For the text-containing cell, return its midpoint in (x, y) coordinate format. 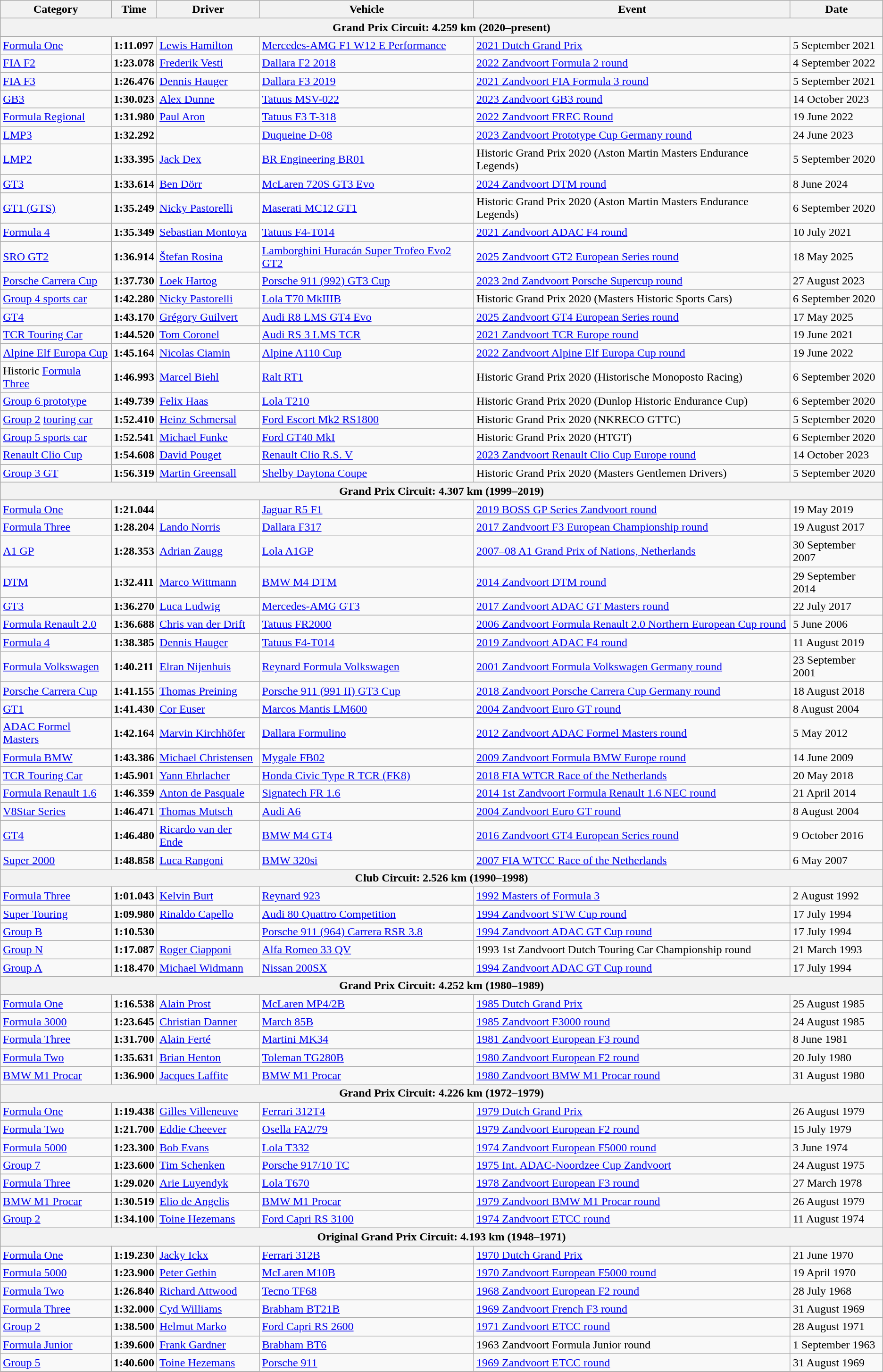
1:56.319 (134, 473)
Tim Schenken (208, 1165)
30 September 2007 (836, 551)
Lola T70 MkIIIB (367, 299)
1981 Zandvoort European F3 round (632, 1039)
Renault Clio R.S. V (367, 455)
McLaren 720S GT3 Evo (367, 183)
Jaguar R5 F1 (367, 509)
27 March 1978 (836, 1183)
2021 Zandvoort TCR Europe round (632, 335)
Brabham BT6 (367, 1345)
Gilles Villeneuve (208, 1111)
1 September 1963 (836, 1345)
1:23.600 (134, 1165)
2022 Zandvoort Alpine Elf Europa Cup round (632, 353)
1979 Zandvoort European F2 round (632, 1129)
1:09.980 (134, 914)
Reynard 923 (367, 896)
8 June 1981 (836, 1039)
Dallara F3 2019 (367, 81)
2006 Zandvoort Formula Renault 2.0 Northern European Cup round (632, 624)
1:41.155 (134, 691)
1994 Zandvoort STW Cup round (632, 914)
Super Touring (56, 914)
Cor Euser (208, 709)
1969 Zandvoort ETCC round (632, 1363)
Tecno TF68 (367, 1291)
3 June 1974 (836, 1147)
Grand Prix Circuit: 4.307 km (1999–2019) (441, 491)
Group A (56, 968)
Lola A1GP (367, 551)
Ralt RT1 (367, 377)
9 October 2016 (836, 836)
29 September 2014 (836, 582)
1:44.520 (134, 335)
1970 Dutch Grand Prix (632, 1255)
Porsche 911 (991 II) GT3 Cup (367, 691)
BMW M4 DTM (367, 582)
1:19.230 (134, 1255)
1:23.078 (134, 63)
GT1 (GTS) (56, 208)
18 May 2025 (836, 257)
Lamborghini Huracán Super Trofeo Evo2 GT2 (367, 257)
Alfa Romeo 33 QV (367, 950)
Formula 3000 (56, 1022)
25 August 1985 (836, 1004)
2014 1st Zandvoort Formula Renault 1.6 NEC round (632, 793)
4 September 2022 (836, 63)
Formula Regional (56, 117)
Alpine Elf Europa Cup (56, 353)
Michael Funke (208, 437)
GB3 (56, 99)
2021 Zandvoort FIA Formula 3 round (632, 81)
2009 Zandvoort Formula BMW Europe round (632, 757)
5 June 2006 (836, 624)
1:42.164 (134, 733)
1:43.170 (134, 317)
14 June 2009 (836, 757)
Tatuus FR2000 (367, 624)
Tatuus F3 T-318 (367, 117)
1:28.353 (134, 551)
Osella FA2/79 (367, 1129)
19 August 2017 (836, 527)
Historic Formula Three (56, 377)
Eddie Cheever (208, 1129)
1968 Zandvoort European F2 round (632, 1291)
23 September 2001 (836, 667)
Formula Renault 1.6 (56, 793)
1:30.023 (134, 99)
24 June 2023 (836, 135)
Historic Grand Prix 2020 (NKRECO GTTC) (632, 419)
Tom Coronel (208, 335)
Historic Grand Prix 2020 (Masters Historic Sports Cars) (632, 299)
Loek Hartog (208, 281)
Lola T670 (367, 1183)
1979 Dutch Grand Prix (632, 1111)
Ricardo van der Ende (208, 836)
1:38.385 (134, 642)
Shelby Daytona Coupe (367, 473)
Heinz Schmersal (208, 419)
BR Engineering BR01 (367, 159)
1:23.900 (134, 1273)
20 May 2018 (836, 775)
Group 3 GT (56, 473)
Martin Greensall (208, 473)
2007–08 A1 Grand Prix of Nations, Netherlands (632, 551)
2022 Zandvoort Formula 2 round (632, 63)
1993 1st Zandvoort Dutch Touring Car Championship round (632, 950)
1:49.739 (134, 401)
David Pouget (208, 455)
Marcos Mantis LM600 (367, 709)
1971 Zandvoort ETCC round (632, 1327)
6 May 2007 (836, 860)
Historic Grand Prix 2020 (Historische Monoposto Racing) (632, 377)
Group 5 (56, 1363)
1:28.204 (134, 527)
1:45.164 (134, 353)
Marco Wittmann (208, 582)
1:01.043 (134, 896)
Mercedes-AMG GT3 (367, 607)
McLaren MP4/2B (367, 1004)
Štefan Rosina (208, 257)
Group B (56, 932)
Grégory Guilvert (208, 317)
19 May 2019 (836, 509)
Group 7 (56, 1165)
2017 Zandvoort ADAC GT Masters round (632, 607)
Ford GT40 MkI (367, 437)
2001 Zandvoort Formula Volkswagen Germany round (632, 667)
Paul Aron (208, 117)
Ford Capri RS 2600 (367, 1327)
Grand Prix Circuit: 4.259 km (2020–present) (441, 27)
McLaren M10B (367, 1273)
Historic Grand Prix 2020 (HTGT) (632, 437)
Duqueine D-08 (367, 135)
2023 Zandvoort GB3 round (632, 99)
1:18.470 (134, 968)
2016 Zandvoort GT4 European Series round (632, 836)
Formula Volkswagen (56, 667)
1:38.500 (134, 1327)
1:32.000 (134, 1309)
1985 Dutch Grand Prix (632, 1004)
1:26.476 (134, 81)
11 August 1974 (836, 1219)
1:52.410 (134, 419)
Frank Gardner (208, 1345)
Audi R8 LMS GT4 Evo (367, 317)
2017 Zandvoort F3 European Championship round (632, 527)
A1 GP (56, 551)
1:19.438 (134, 1111)
1:40.211 (134, 667)
1980 Zandvoort European F2 round (632, 1057)
Ferrari 312T4 (367, 1111)
Richard Attwood (208, 1291)
1:35.631 (134, 1057)
1:33.395 (134, 159)
Michael Widmann (208, 968)
Porsche 911 (367, 1363)
Frederik Vesti (208, 63)
10 July 2021 (836, 232)
BMW M4 GT4 (367, 836)
1:36.914 (134, 257)
Chris van der Drift (208, 624)
Signatech FR 1.6 (367, 793)
Rinaldo Capello (208, 914)
1:36.270 (134, 607)
21 March 1993 (836, 950)
1975 Int. ADAC-Noordzee Cup Zandvoort (632, 1165)
1:26.840 (134, 1291)
Dallara F2 2018 (367, 63)
2021 Zandvoort ADAC F4 round (632, 232)
Elran Nijenhuis (208, 667)
2025 Zandvoort GT2 European Series round (632, 257)
Dallara F317 (367, 527)
1978 Zandvoort European F3 round (632, 1183)
Renault Clio Cup (56, 455)
1:36.688 (134, 624)
March 85B (367, 1022)
2023 Zandvoort Prototype Cup Germany round (632, 135)
Audi A6 (367, 811)
2007 FIA WTCC Race of the Netherlands (632, 860)
Porsche 911 (992) GT3 Cup (367, 281)
1974 Zandvoort ETCC round (632, 1219)
Mercedes-AMG F1 W12 E Performance (367, 45)
Category (56, 9)
1:17.087 (134, 950)
18 August 2018 (836, 691)
Alpine A110 Cup (367, 353)
24 August 1975 (836, 1165)
Reynard Formula Volkswagen (367, 667)
Lando Norris (208, 527)
1:43.386 (134, 757)
Peter Gethin (208, 1273)
Elio de Angelis (208, 1201)
Ferrari 312B (367, 1255)
Group 6 prototype (56, 401)
1:33.614 (134, 183)
1:41.430 (134, 709)
28 July 1968 (836, 1291)
1:32.411 (134, 582)
Date (836, 9)
2024 Zandvoort DTM round (632, 183)
Alex Dunne (208, 99)
FIA F2 (56, 63)
1:32.292 (134, 135)
Alain Prost (208, 1004)
Toleman TG280B (367, 1057)
8 June 2024 (836, 183)
1:46.993 (134, 377)
Brabham BT21B (367, 1309)
1992 Masters of Formula 3 (632, 896)
31 August 1980 (836, 1075)
Dallara Formulino (367, 733)
Formula Renault 2.0 (56, 624)
1:35.249 (134, 208)
21 June 1970 (836, 1255)
Cyd Williams (208, 1309)
DTM (56, 582)
20 July 1980 (836, 1057)
1:16.538 (134, 1004)
1:48.858 (134, 860)
1:21.044 (134, 509)
FIA F3 (56, 81)
SRO GT2 (56, 257)
28 August 1971 (836, 1327)
Nicolas Ciamin (208, 353)
1969 Zandvoort French F3 round (632, 1309)
Historic Grand Prix 2020 (Masters Gentlemen Drivers) (632, 473)
1:29.020 (134, 1183)
Lola T210 (367, 401)
Club Circuit: 2.526 km (1990–1998) (441, 878)
1979 Zandvoort BMW M1 Procar round (632, 1201)
1985 Zandvoort F3000 round (632, 1022)
2025 Zandvoort GT4 European Series round (632, 317)
Adrian Zaugg (208, 551)
Audi RS 3 LMS TCR (367, 335)
15 July 1979 (836, 1129)
Formula Junior (56, 1345)
Luca Ludwig (208, 607)
Jacky Ickx (208, 1255)
1:42.280 (134, 299)
1:34.100 (134, 1219)
2018 FIA WTCR Race of the Netherlands (632, 775)
GT1 (56, 709)
Nissan 200SX (367, 968)
1963 Zandvoort Formula Junior round (632, 1345)
5 May 2012 (836, 733)
Roger Ciapponi (208, 950)
2019 Zandvoort ADAC F4 round (632, 642)
11 August 2019 (836, 642)
2 August 1992 (836, 896)
2012 Zandvoort ADAC Formel Masters round (632, 733)
1:40.600 (134, 1363)
Ben Dörr (208, 183)
Super 2000 (56, 860)
Mygale FB02 (367, 757)
Grand Prix Circuit: 4.252 km (1980–1989) (441, 986)
Vehicle (367, 9)
Marvin Kirchhöfer (208, 733)
Honda Civic Type R TCR (FK8) (367, 775)
LMP3 (56, 135)
1:36.900 (134, 1075)
Maserati MC12 GT1 (367, 208)
Lewis Hamilton (208, 45)
Brian Henton (208, 1057)
27 August 2023 (836, 281)
BMW 320si (367, 860)
Porsche 911 (964) Carrera RSR 3.8 (367, 932)
1:39.600 (134, 1345)
Luca Rangoni (208, 860)
19 April 1970 (836, 1273)
1:52.541 (134, 437)
Tatuus MSV-022 (367, 99)
Martini MK34 (367, 1039)
1:10.530 (134, 932)
Lola T332 (367, 1147)
22 July 2017 (836, 607)
ADAC Formel Masters (56, 733)
Anton de Pasquale (208, 793)
2023 Zandvoort Renault Clio Cup Europe round (632, 455)
1:46.471 (134, 811)
2019 BOSS GP Series Zandvoort round (632, 509)
1970 Zandvoort European F5000 round (632, 1273)
1:35.349 (134, 232)
24 August 1985 (836, 1022)
Historic Grand Prix 2020 (Dunlop Historic Endurance Cup) (632, 401)
Kelvin Burt (208, 896)
2023 2nd Zandvoort Porsche Supercup round (632, 281)
Jacques Laffite (208, 1075)
Audi 80 Quattro Competition (367, 914)
Alain Ferté (208, 1039)
21 April 2014 (836, 793)
1980 Zandvoort BMW M1 Procar round (632, 1075)
Arie Luyendyk (208, 1183)
Helmut Marko (208, 1327)
2021 Dutch Grand Prix (632, 45)
Group 4 sports car (56, 299)
17 May 2025 (836, 317)
2014 Zandvoort DTM round (632, 582)
Christian Danner (208, 1022)
Group N (56, 950)
1:37.730 (134, 281)
1:21.700 (134, 1129)
1974 Zandvoort European F5000 round (632, 1147)
Grand Prix Circuit: 4.226 km (1972–1979) (441, 1093)
Thomas Preining (208, 691)
Marcel Biehl (208, 377)
2018 Zandvoort Porsche Carrera Cup Germany round (632, 691)
1:31.700 (134, 1039)
1:45.901 (134, 775)
1:30.519 (134, 1201)
1:23.300 (134, 1147)
1:31.980 (134, 117)
Original Grand Prix Circuit: 4.193 km (1948–1971) (441, 1237)
Jack Dex (208, 159)
1:54.608 (134, 455)
Event (632, 9)
1:46.359 (134, 793)
Group 2 touring car (56, 419)
Bob Evans (208, 1147)
Thomas Mutsch (208, 811)
Ford Capri RS 3100 (367, 1219)
Formula BMW (56, 757)
1:11.097 (134, 45)
Felix Haas (208, 401)
Group 5 sports car (56, 437)
V8Star Series (56, 811)
Michael Christensen (208, 757)
Yann Ehrlacher (208, 775)
Porsche 917/10 TC (367, 1165)
Sebastian Montoya (208, 232)
LMP2 (56, 159)
1:23.645 (134, 1022)
19 June 2021 (836, 335)
Time (134, 9)
Driver (208, 9)
Ford Escort Mk2 RS1800 (367, 419)
1:46.480 (134, 836)
2022 Zandvoort FREC Round (632, 117)
